Identify which cell holds the provided text, then report its (X, Y) central coordinate. 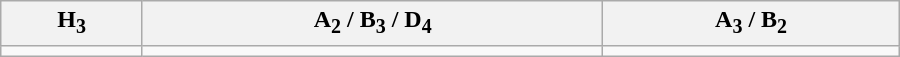
A3 / B2 (751, 23)
H3 (72, 23)
A2 / B3 / D4 (372, 23)
